Provide the (x, y) coordinate of the cell's center where the given text is located.  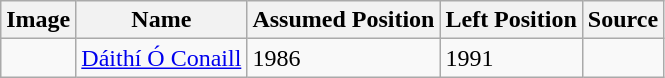
Source (622, 20)
Left Position (511, 20)
1991 (511, 58)
Image (38, 20)
1986 (344, 58)
Name (162, 20)
Assumed Position (344, 20)
Dáithí Ó Conaill (162, 58)
